From the cell containing the given text, extract its center point as [X, Y] coordinate. 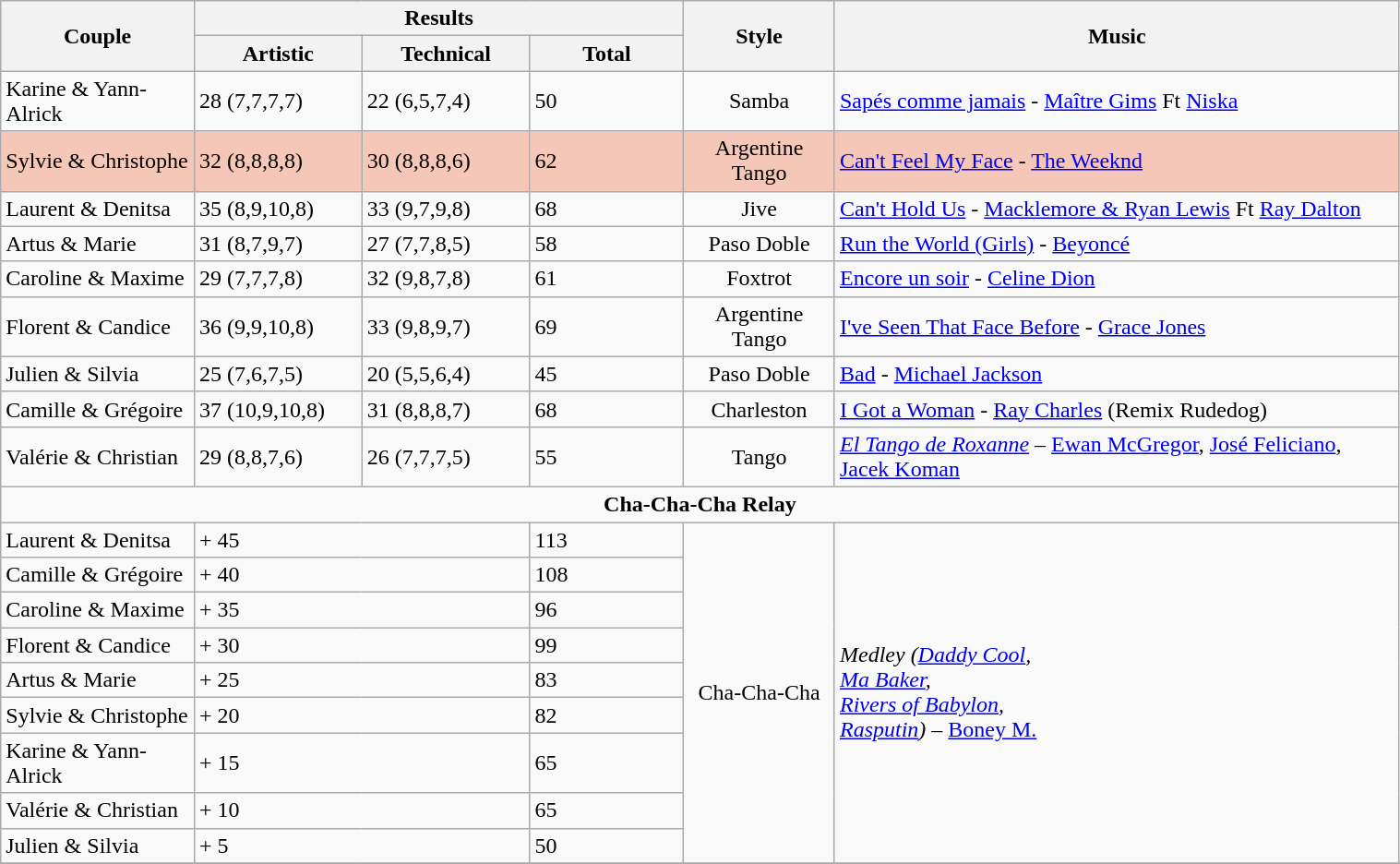
35 (8,9,10,8) [278, 209]
Foxtrot [760, 279]
96 [607, 610]
+ 45 [362, 540]
Music [1117, 36]
Bad - Michael Jackson [1117, 374]
37 (10,9,10,8) [278, 409]
Run the World (Girls) - Beyoncé [1117, 244]
33 (9,7,9,8) [446, 209]
Cha-Cha-Cha [760, 693]
El Tango de Roxanne – Ewan McGregor, José Feliciano, Jacek Koman [1117, 456]
33 (9,8,9,7) [446, 327]
Charleston [760, 409]
+ 25 [362, 680]
Total [607, 54]
69 [607, 327]
Samba [760, 102]
Style [760, 36]
+ 40 [362, 575]
+ 20 [362, 715]
27 (7,7,8,5) [446, 244]
Encore un soir - Celine Dion [1117, 279]
+ 10 [362, 810]
29 (8,8,7,6) [278, 456]
Jive [760, 209]
32 (9,8,7,8) [446, 279]
58 [607, 244]
113 [607, 540]
Can't Feel My Face - The Weeknd [1117, 161]
Medley (Daddy Cool,Ma Baker,Rivers of Babylon,Rasputin) – Boney M. [1117, 693]
31 (8,7,9,7) [278, 244]
+ 30 [362, 645]
I've Seen That Face Before - Grace Jones [1117, 327]
+ 35 [362, 610]
26 (7,7,7,5) [446, 456]
45 [607, 374]
25 (7,6,7,5) [278, 374]
99 [607, 645]
82 [607, 715]
83 [607, 680]
Technical [446, 54]
62 [607, 161]
28 (7,7,7,7) [278, 102]
22 (6,5,7,4) [446, 102]
Results [438, 18]
Couple [98, 36]
20 (5,5,6,4) [446, 374]
31 (8,8,8,7) [446, 409]
29 (7,7,7,8) [278, 279]
I Got a Woman - Ray Charles (Remix Rudedog) [1117, 409]
Sapés comme jamais - Maître Gims Ft Niska [1117, 102]
32 (8,8,8,8) [278, 161]
61 [607, 279]
+ 15 [362, 762]
Can't Hold Us - Macklemore & Ryan Lewis Ft Ray Dalton [1117, 209]
30 (8,8,8,6) [446, 161]
36 (9,9,10,8) [278, 327]
Cha-Cha-Cha Relay [700, 504]
55 [607, 456]
Artistic [278, 54]
+ 5 [362, 846]
108 [607, 575]
Tango [760, 456]
